Detect which cell encompasses the target text, then output its (x, y) center coordinate. 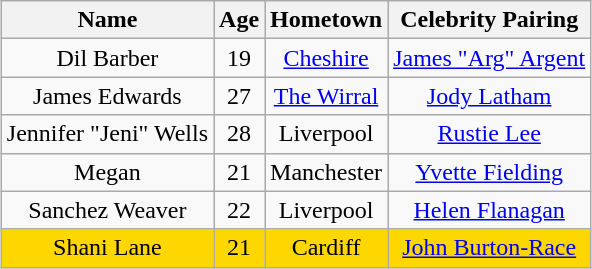
Dil Barber (107, 58)
James Edwards (107, 96)
Cardiff (326, 248)
Name (107, 20)
Hometown (326, 20)
James "Arg" Argent (490, 58)
Jennifer "Jeni" Wells (107, 134)
Yvette Fielding (490, 172)
Helen Flanagan (490, 210)
Cheshire (326, 58)
28 (240, 134)
Megan (107, 172)
19 (240, 58)
Celebrity Pairing (490, 20)
John Burton-Race (490, 248)
22 (240, 210)
Age (240, 20)
Shani Lane (107, 248)
27 (240, 96)
Sanchez Weaver (107, 210)
Manchester (326, 172)
Rustie Lee (490, 134)
Jody Latham (490, 96)
The Wirral (326, 96)
